Extract the (X, Y) coordinate from the center of the cell holding the provided text.  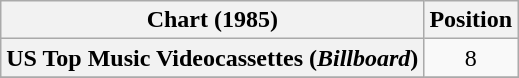
Position (471, 20)
US Top Music Videocassettes (Billboard) (212, 58)
Chart (1985) (212, 20)
8 (471, 58)
